Locate the cell with the specified text and output its (X, Y) center coordinate. 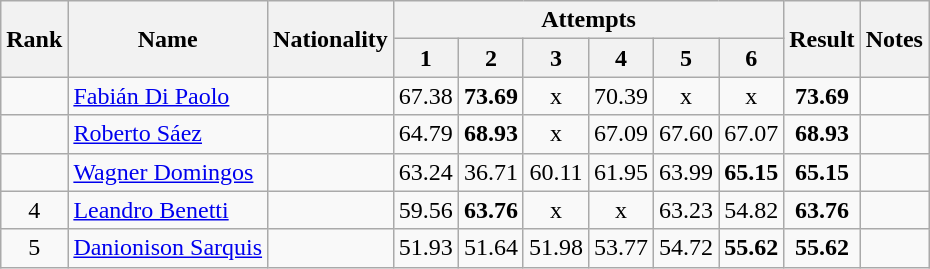
53.77 (622, 248)
Roberto Sáez (168, 134)
60.11 (556, 172)
67.38 (426, 96)
67.09 (622, 134)
Rank (34, 39)
2 (490, 58)
Notes (894, 39)
Attempts (588, 20)
64.79 (426, 134)
51.93 (426, 248)
63.23 (686, 210)
Wagner Domingos (168, 172)
6 (752, 58)
1 (426, 58)
59.56 (426, 210)
54.82 (752, 210)
63.24 (426, 172)
51.64 (490, 248)
51.98 (556, 248)
Danionison Sarquis (168, 248)
54.72 (686, 248)
Result (822, 39)
67.07 (752, 134)
63.99 (686, 172)
3 (556, 58)
Name (168, 39)
61.95 (622, 172)
Nationality (331, 39)
67.60 (686, 134)
Leandro Benetti (168, 210)
70.39 (622, 96)
36.71 (490, 172)
Fabián Di Paolo (168, 96)
